Pinpoint the cell where the given text exists, returning its [X, Y] midpoint coordinate. 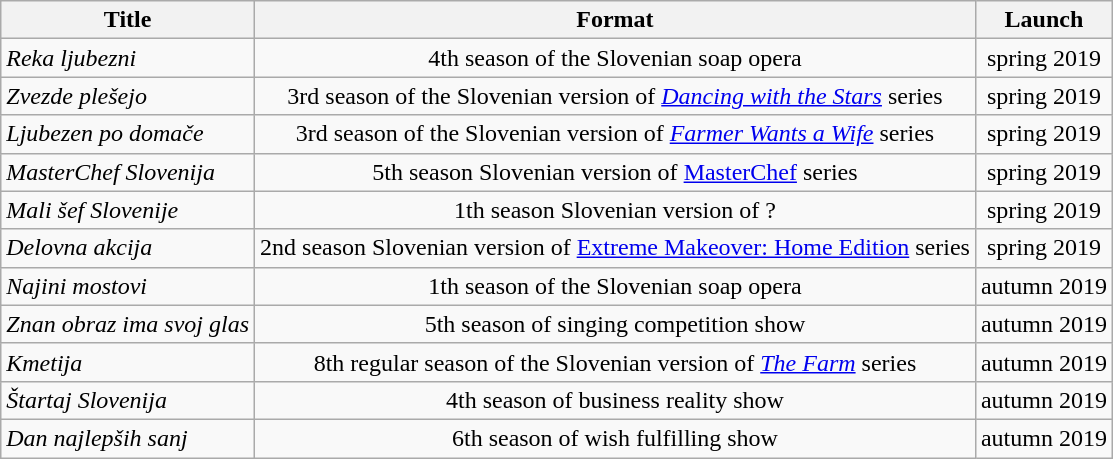
Štartaj Slovenija [128, 400]
3rd season of the Slovenian version of Dancing with the Stars series [616, 96]
Format [616, 20]
1th season of the Slovenian soap opera [616, 286]
Ljubezen po domače [128, 134]
5th season Slovenian version of MasterChef series [616, 172]
2nd season Slovenian version of Extreme Makeover: Home Edition series [616, 248]
Najini mostovi [128, 286]
6th season of wish fulfilling show [616, 438]
4th season of the Slovenian soap opera [616, 58]
Mali šef Slovenije [128, 210]
5th season of singing competition show [616, 324]
Znan obraz ima svoj glas [128, 324]
Zvezde plešejo [128, 96]
Delovna akcija [128, 248]
Title [128, 20]
Launch [1044, 20]
8th regular season of the Slovenian version of The Farm series [616, 362]
Kmetija [128, 362]
Reka ljubezni [128, 58]
MasterChef Slovenija [128, 172]
4th season of business reality show [616, 400]
Dan najlepših sanj [128, 438]
1th season Slovenian version of ? [616, 210]
3rd season of the Slovenian version of Farmer Wants a Wife series [616, 134]
